Search for the cell housing the specified text and yield its [X, Y] center coordinate. 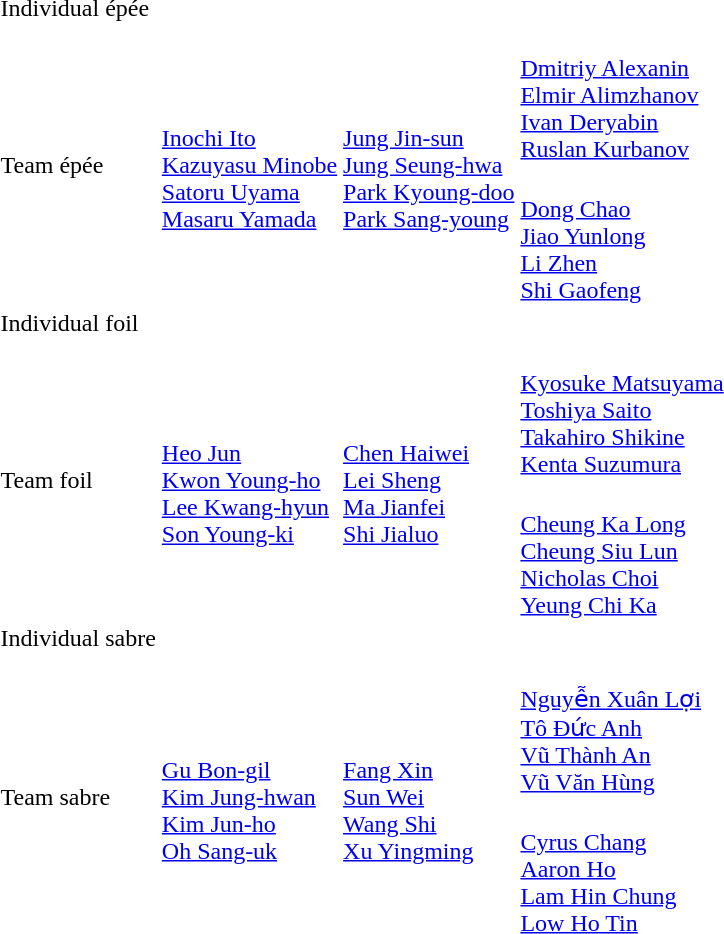
Heo JunKwon Young-hoLee Kwang-hyunSon Young-ki [249, 480]
Chen HaiweiLei ShengMa JianfeiShi Jialuo [429, 480]
Jung Jin-sunJung Seung-hwaPark Kyoung-dooPark Sang-young [429, 166]
Inochi ItoKazuyasu MinobeSatoru UyamaMasaru Yamada [249, 166]
